For the text-containing cell, return its midpoint in (X, Y) coordinate format. 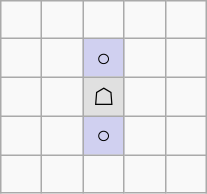
☖ (104, 97)
